Detect which cell encompasses the target text, then output its (X, Y) center coordinate. 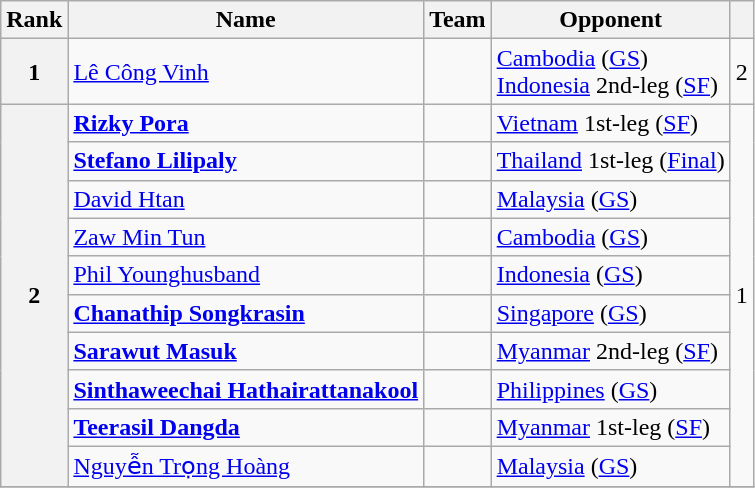
Stefano Lilipaly (246, 161)
Opponent (610, 20)
Indonesia (GS) (610, 275)
Name (246, 20)
Sarawut Masuk (246, 351)
Nguyễn Trọng Hoàng (246, 466)
David Htan (246, 199)
Rizky Pora (246, 123)
Cambodia (GS) (610, 237)
Phil Younghusband (246, 275)
Team (458, 20)
Teerasil Dangda (246, 427)
Cambodia (GS)Indonesia 2nd-leg (SF) (610, 72)
Rank (34, 20)
Sinthaweechai Hathairattanakool (246, 389)
Myanmar 2nd-leg (SF) (610, 351)
Lê Công Vinh (246, 72)
Singapore (GS) (610, 313)
Myanmar 1st-leg (SF) (610, 427)
Philippines (GS) (610, 389)
Vietnam 1st-leg (SF) (610, 123)
Zaw Min Tun (246, 237)
Chanathip Songkrasin (246, 313)
Thailand 1st-leg (Final) (610, 161)
